Return the (x, y) coordinate for the center point of the cell that contains the specified text.  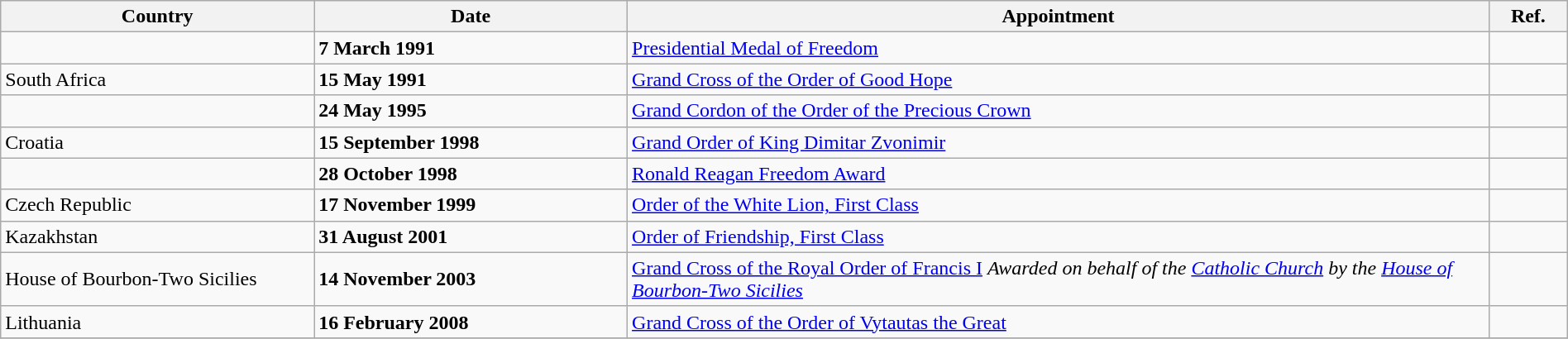
Country (157, 17)
Grand Order of King Dimitar Zvonimir (1059, 142)
15 September 1998 (471, 142)
Appointment (1059, 17)
Date (471, 17)
Grand Cross of the Royal Order of Francis I Awarded on behalf of the Catholic Church by the House of Bourbon-Two Sicilies (1059, 279)
House of Bourbon-Two Sicilies (157, 279)
17 November 1999 (471, 205)
Kazakhstan (157, 236)
Croatia (157, 142)
15 May 1991 (471, 79)
Ref. (1528, 17)
South Africa (157, 79)
16 February 2008 (471, 322)
Ronald Reagan Freedom Award (1059, 174)
Presidential Medal of Freedom (1059, 48)
Grand Cross of the Order of Vytautas the Great (1059, 322)
Grand Cross of the Order of Good Hope (1059, 79)
28 October 1998 (471, 174)
24 May 1995 (471, 111)
Lithuania (157, 322)
31 August 2001 (471, 236)
7 March 1991 (471, 48)
Order of the White Lion, First Class (1059, 205)
Czech Republic (157, 205)
14 November 2003 (471, 279)
Grand Cordon of the Order of the Precious Crown (1059, 111)
Order of Friendship, First Class (1059, 236)
